Detect which cell encompasses the target text, then output its (x, y) center coordinate. 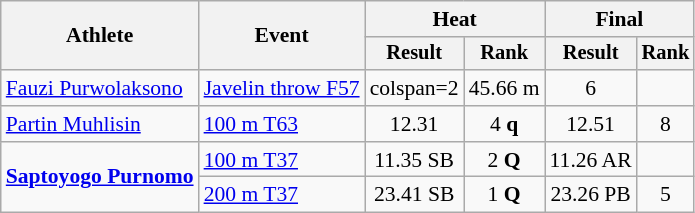
colspan=2 (414, 88)
100 m T37 (282, 160)
Javelin throw F57 (282, 88)
6 (591, 88)
5 (666, 195)
8 (666, 124)
Saptoyogo Purnomo (100, 178)
12.51 (591, 124)
Final (620, 19)
45.66 m (504, 88)
Heat (455, 19)
200 m T37 (282, 195)
2 Q (504, 160)
Partin Muhlisin (100, 124)
Athlete (100, 36)
23.41 SB (414, 195)
1 Q (504, 195)
11.35 SB (414, 160)
4 q (504, 124)
12.31 (414, 124)
11.26 AR (591, 160)
23.26 PB (591, 195)
Event (282, 36)
100 m T63 (282, 124)
Fauzi Purwolaksono (100, 88)
